Pinpoint the cell where the given text exists, returning its (X, Y) midpoint coordinate. 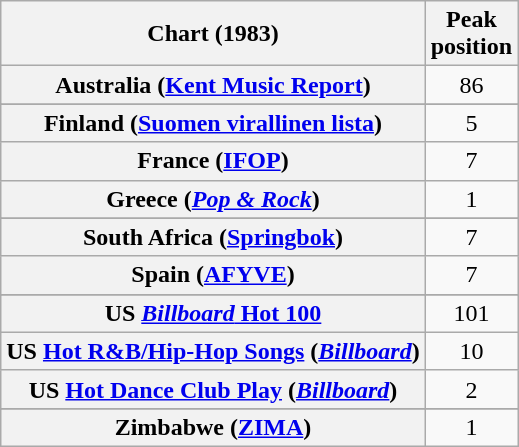
South Africa (Springbok) (213, 237)
101 (471, 313)
France (IFOP) (213, 161)
Chart (1983) (213, 34)
Greece (Pop & Rock) (213, 199)
Finland (Suomen virallinen lista) (213, 123)
Zimbabwe (ZIMA) (213, 427)
2 (471, 389)
US Billboard Hot 100 (213, 313)
86 (471, 85)
US Hot R&B/Hip-Hop Songs (Billboard) (213, 351)
5 (471, 123)
US Hot Dance Club Play (Billboard) (213, 389)
10 (471, 351)
Peakposition (471, 34)
Spain (AFYVE) (213, 275)
Australia (Kent Music Report) (213, 85)
